Return (X, Y) of the center of cell containing provided text 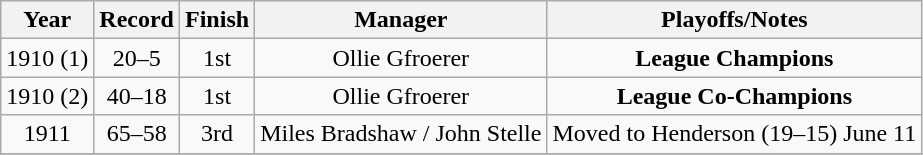
1910 (1) (48, 58)
1911 (48, 134)
65–58 (137, 134)
Manager (401, 20)
40–18 (137, 96)
League Co-Champions (734, 96)
Year (48, 20)
Miles Bradshaw / John Stelle (401, 134)
Finish (218, 20)
Playoffs/Notes (734, 20)
Moved to Henderson (19–15) June 11 (734, 134)
League Champions (734, 58)
20–5 (137, 58)
3rd (218, 134)
Record (137, 20)
1910 (2) (48, 96)
